For the text-containing cell, return its midpoint in (X, Y) coordinate format. 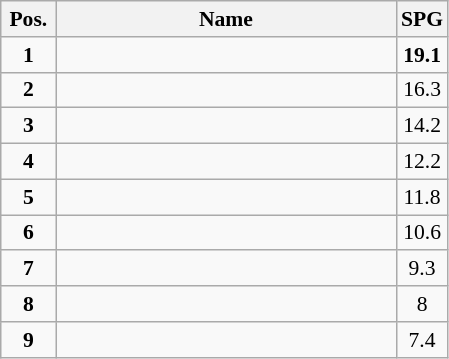
6 (28, 233)
5 (28, 197)
16.3 (422, 90)
Name (226, 19)
14.2 (422, 126)
3 (28, 126)
9.3 (422, 269)
10.6 (422, 233)
7 (28, 269)
19.1 (422, 55)
12.2 (422, 162)
1 (28, 55)
9 (28, 340)
11.8 (422, 197)
2 (28, 90)
7.4 (422, 340)
SPG (422, 19)
Pos. (28, 19)
4 (28, 162)
